From the cell containing the given text, extract its center point as [x, y] coordinate. 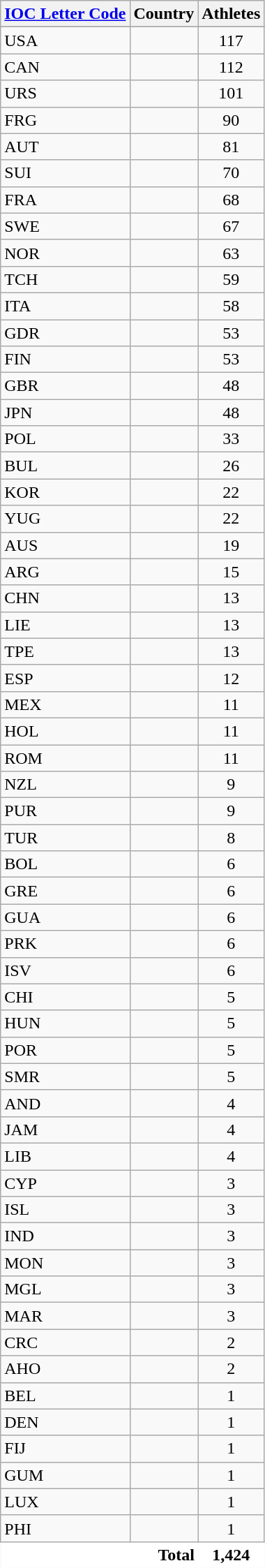
8 [232, 838]
TPE [66, 651]
URS [66, 94]
PRK [66, 944]
67 [232, 226]
CRC [66, 1343]
33 [232, 439]
PHI [66, 1528]
70 [232, 173]
BOL [66, 864]
CYP [66, 1183]
GBR [66, 386]
117 [232, 40]
HUN [66, 1023]
POL [66, 439]
MON [66, 1263]
SMR [66, 1077]
1,424 [232, 1554]
BEL [66, 1396]
PUR [66, 811]
KOR [66, 492]
FRA [66, 200]
58 [232, 306]
68 [232, 200]
26 [232, 466]
SUI [66, 173]
19 [232, 545]
NZL [66, 785]
ISL [66, 1210]
AUT [66, 147]
LUX [66, 1502]
IND [66, 1236]
101 [232, 94]
JAM [66, 1130]
AHO [66, 1369]
ROM [66, 757]
AUS [66, 545]
YUG [66, 519]
Athletes [232, 14]
POR [66, 1050]
SWE [66, 226]
63 [232, 253]
GUM [66, 1475]
112 [232, 67]
FIJ [66, 1449]
Total [99, 1554]
LIB [66, 1156]
JPN [66, 413]
USA [66, 40]
CHI [66, 997]
TCH [66, 279]
90 [232, 120]
LIE [66, 625]
ARG [66, 572]
GRE [66, 891]
CHN [66, 598]
MGL [66, 1289]
15 [232, 572]
BUL [66, 466]
GUA [66, 917]
12 [232, 678]
FRG [66, 120]
DEN [66, 1422]
NOR [66, 253]
Country [164, 14]
HOL [66, 731]
ITA [66, 306]
CAN [66, 67]
FIN [66, 360]
81 [232, 147]
MAR [66, 1316]
AND [66, 1103]
IOC Letter Code [66, 14]
MEX [66, 704]
TUR [66, 838]
ESP [66, 678]
GDR [66, 333]
ISV [66, 970]
59 [232, 279]
